Capture the cell that displays the provided text and extract its [x, y] central coordinate. 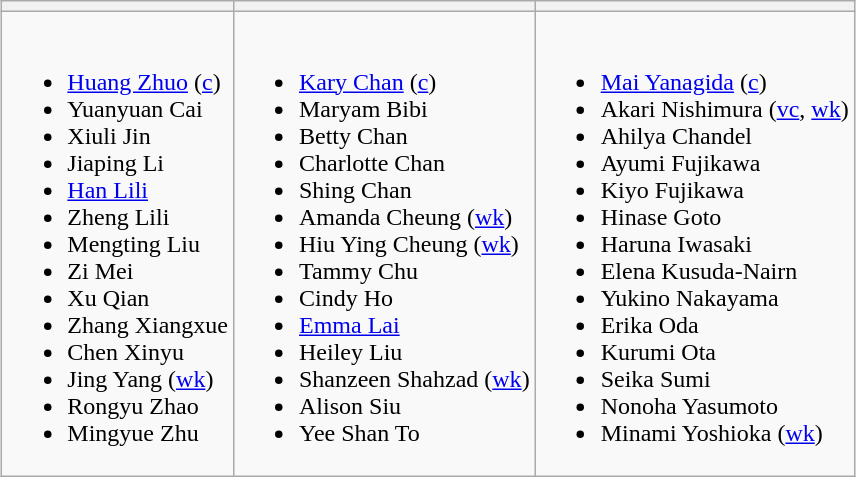
Huang Zhuo (c)Yuanyuan CaiXiuli JinJiaping LiHan LiliZheng LiliMengting LiuZi MeiXu QianZhang XiangxueChen XinyuJing Yang (wk)Rongyu ZhaoMingyue Zhu [118, 244]
